Capture the cell that displays the provided text and extract its [x, y] central coordinate. 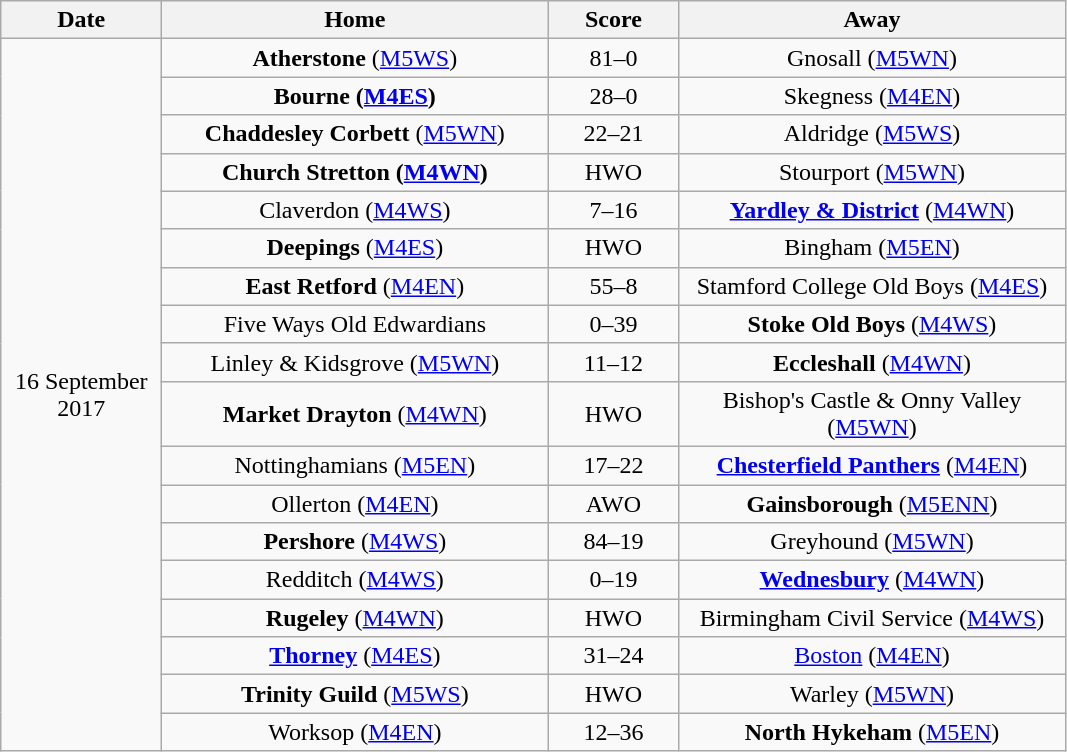
0–19 [614, 580]
Market Drayton (M4WN) [355, 414]
11–12 [614, 362]
Stamford College Old Boys (M4ES) [872, 286]
16 September 2017 [82, 395]
Rugeley (M4WN) [355, 618]
Trinity Guild (M5WS) [355, 694]
Worksop (M4EN) [355, 732]
Ollerton (M4EN) [355, 503]
Bishop's Castle & Onny Valley (M5WN) [872, 414]
Redditch (M4WS) [355, 580]
Greyhound (M5WN) [872, 542]
28–0 [614, 96]
Skegness (M4EN) [872, 96]
31–24 [614, 656]
Thorney (M4ES) [355, 656]
Bingham (M5EN) [872, 248]
12–36 [614, 732]
Five Ways Old Edwardians [355, 324]
22–21 [614, 134]
Bourne (M4ES) [355, 96]
Boston (M4EN) [872, 656]
Away [872, 20]
Gainsborough (M5ENN) [872, 503]
Gnosall (M5WN) [872, 58]
Yardley & District (M4WN) [872, 210]
Claverdon (M4WS) [355, 210]
Pershore (M4WS) [355, 542]
Score [614, 20]
Aldridge (M5WS) [872, 134]
0–39 [614, 324]
North Hykeham (M5EN) [872, 732]
Atherstone (M5WS) [355, 58]
Warley (M5WN) [872, 694]
Home [355, 20]
84–19 [614, 542]
Birmingham Civil Service (M4WS) [872, 618]
Church Stretton (M4WN) [355, 172]
Chesterfield Panthers (M4EN) [872, 465]
Wednesbury (M4WN) [872, 580]
Stoke Old Boys (M4WS) [872, 324]
7–16 [614, 210]
Eccleshall (M4WN) [872, 362]
Date [82, 20]
Deepings (M4ES) [355, 248]
AWO [614, 503]
East Retford (M4EN) [355, 286]
Stourport (M5WN) [872, 172]
Chaddesley Corbett (M5WN) [355, 134]
Linley & Kidsgrove (M5WN) [355, 362]
Nottinghamians (M5EN) [355, 465]
81–0 [614, 58]
17–22 [614, 465]
55–8 [614, 286]
